Provide the [x, y] coordinate of the cell's center where the given text is located.  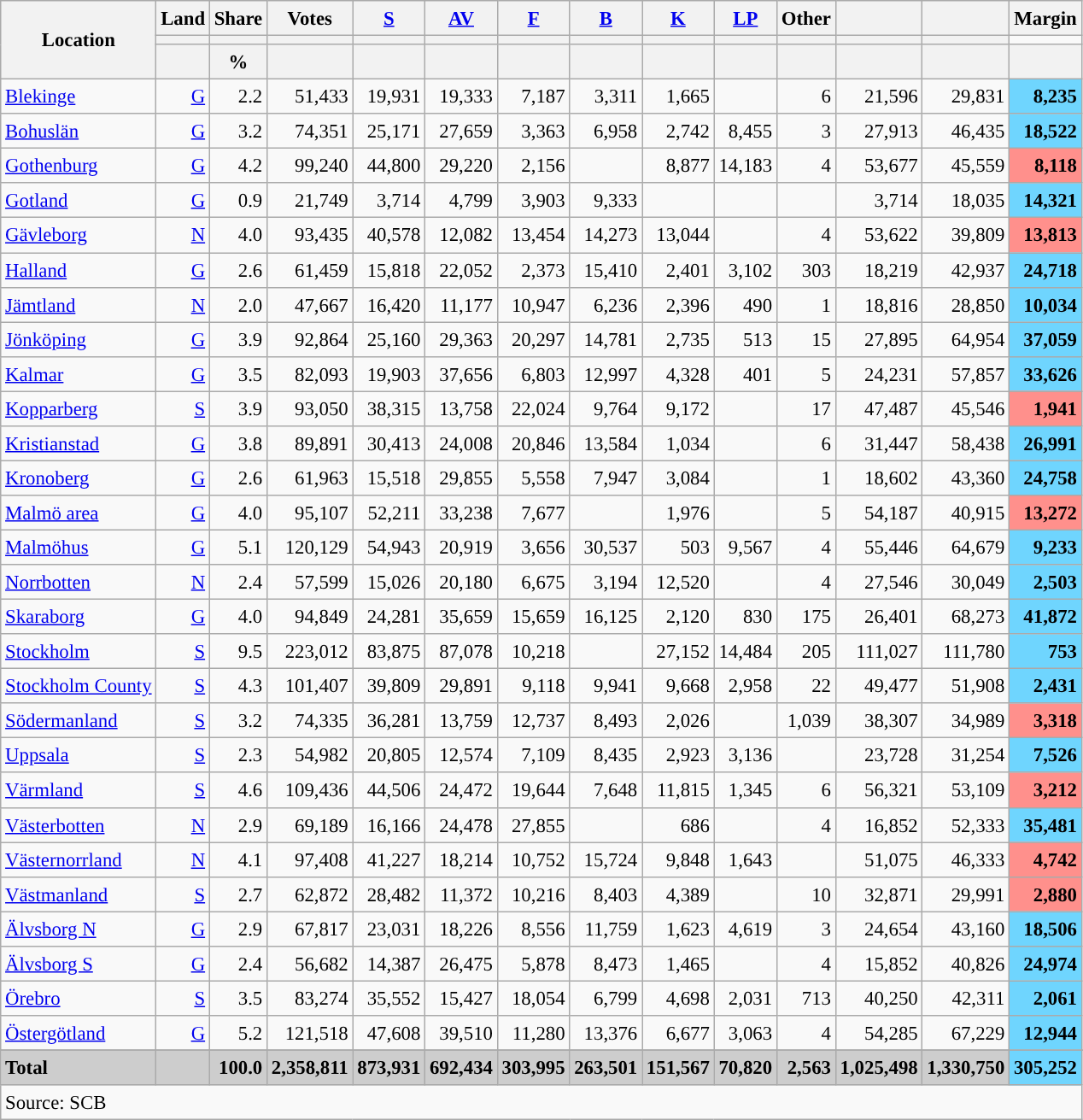
2.2 [237, 97]
61,459 [310, 270]
Värmland [79, 791]
46,435 [966, 132]
44,800 [389, 166]
54,187 [879, 513]
7,648 [606, 791]
1,643 [745, 859]
1,465 [678, 964]
8,118 [1045, 166]
Share [237, 19]
69,189 [310, 825]
Västmanland [79, 894]
2,120 [678, 617]
24,974 [1045, 964]
3,194 [606, 583]
692,434 [461, 1068]
68,273 [966, 617]
25,171 [389, 132]
61,963 [310, 478]
3,212 [1045, 791]
10 [806, 894]
21,749 [310, 200]
3,656 [533, 547]
18,035 [966, 200]
11,372 [461, 894]
64,679 [966, 547]
713 [806, 998]
120,129 [310, 547]
35,481 [1045, 825]
43,360 [966, 478]
6,677 [678, 1034]
490 [745, 304]
2,031 [745, 998]
56,321 [879, 791]
13,376 [606, 1034]
92,864 [310, 340]
37,656 [461, 374]
11,815 [678, 791]
19,644 [533, 791]
F [533, 19]
18,602 [879, 478]
4.3 [237, 687]
18,816 [879, 304]
121,518 [310, 1034]
13,044 [678, 236]
12,997 [606, 374]
1,025,498 [879, 1068]
99,240 [310, 166]
12,574 [461, 755]
53,677 [879, 166]
27,895 [879, 340]
62,872 [310, 894]
18,054 [533, 998]
18,522 [1045, 132]
LP [745, 19]
1,345 [745, 791]
Västerbotten [79, 825]
3,102 [745, 270]
175 [806, 617]
Skaraborg [79, 617]
13,813 [1045, 236]
51,433 [310, 97]
42,937 [966, 270]
18,214 [461, 859]
3,311 [606, 97]
7,187 [533, 97]
27,659 [461, 132]
2,742 [678, 132]
40,250 [879, 998]
29,991 [966, 894]
37,059 [1045, 340]
10,216 [533, 894]
30,413 [389, 444]
Blekinge [79, 97]
15,518 [389, 478]
K [678, 19]
8,493 [606, 721]
Kristianstad [79, 444]
64,954 [966, 340]
58,438 [966, 444]
Malmö area [79, 513]
13,454 [533, 236]
44,506 [389, 791]
14,273 [606, 236]
17 [806, 408]
55,446 [879, 547]
Halland [79, 270]
11,280 [533, 1034]
31,254 [966, 755]
18,226 [461, 929]
29,363 [461, 340]
513 [745, 340]
4,698 [678, 998]
100.0 [237, 1068]
109,436 [310, 791]
9,668 [678, 687]
51,908 [966, 687]
Kronoberg [79, 478]
9,172 [678, 408]
111,780 [966, 651]
3.8 [237, 444]
Stockholm [79, 651]
4,619 [745, 929]
29,220 [461, 166]
41,872 [1045, 617]
56,682 [310, 964]
15,410 [606, 270]
6,236 [606, 304]
2,396 [678, 304]
12,520 [678, 583]
29,831 [966, 97]
263,501 [606, 1068]
13,758 [461, 408]
Margin [1045, 19]
7,526 [1045, 755]
4.1 [237, 859]
Gotland [79, 200]
35,552 [389, 998]
34,989 [966, 721]
Uppsala [79, 755]
11,759 [606, 929]
22 [806, 687]
14,387 [389, 964]
83,875 [389, 651]
87,078 [461, 651]
Votes [310, 19]
22,052 [461, 270]
45,546 [966, 408]
5,558 [533, 478]
873,931 [389, 1068]
33,626 [1045, 374]
2,156 [533, 166]
10,218 [533, 651]
21,596 [879, 97]
42,311 [966, 998]
15,427 [461, 998]
Östergötland [79, 1034]
38,307 [879, 721]
82,093 [310, 374]
20,846 [533, 444]
24,718 [1045, 270]
8,403 [606, 894]
8,877 [678, 166]
20,297 [533, 340]
24,478 [461, 825]
3,084 [678, 478]
6,958 [606, 132]
Stockholm County [79, 687]
54,285 [879, 1034]
5.2 [237, 1034]
89,891 [310, 444]
686 [678, 825]
Jönköping [79, 340]
83,274 [310, 998]
70,820 [745, 1068]
14,321 [1045, 200]
Västernorrland [79, 859]
2,431 [1045, 687]
15,724 [606, 859]
0.9 [237, 200]
AV [461, 19]
9,848 [678, 859]
303 [806, 270]
1,665 [678, 97]
2,880 [1045, 894]
151,567 [678, 1068]
16,852 [879, 825]
3,903 [533, 200]
22,024 [533, 408]
Other [806, 19]
26,401 [879, 617]
18,506 [1045, 929]
6,675 [533, 583]
B [606, 19]
10,752 [533, 859]
303,995 [533, 1068]
3,063 [745, 1034]
5.1 [237, 547]
14,781 [606, 340]
24,758 [1045, 478]
7,109 [533, 755]
Land [183, 19]
54,982 [310, 755]
Kopparberg [79, 408]
27,546 [879, 583]
47,608 [389, 1034]
26,475 [461, 964]
2,373 [533, 270]
14,183 [745, 166]
753 [1045, 651]
15,818 [389, 270]
9,941 [606, 687]
4.2 [237, 166]
31,447 [879, 444]
10,947 [533, 304]
9.5 [237, 651]
Älvsborg S [79, 964]
12,082 [461, 236]
2.7 [237, 894]
3,318 [1045, 721]
40,578 [389, 236]
24,281 [389, 617]
27,913 [879, 132]
2,026 [678, 721]
14,484 [745, 651]
32,871 [879, 894]
53,622 [879, 236]
2,563 [806, 1068]
8,455 [745, 132]
9,333 [606, 200]
47,667 [310, 304]
28,482 [389, 894]
24,472 [461, 791]
33,238 [461, 513]
Kalmar [79, 374]
13,759 [461, 721]
67,817 [310, 929]
2,923 [678, 755]
1,976 [678, 513]
8,473 [606, 964]
20,180 [461, 583]
9,118 [533, 687]
16,166 [389, 825]
2.0 [237, 304]
2,503 [1045, 583]
30,537 [606, 547]
15 [806, 340]
4,799 [461, 200]
1,623 [678, 929]
20,919 [461, 547]
29,891 [461, 687]
Bohuslän [79, 132]
95,107 [310, 513]
45,559 [966, 166]
13,272 [1045, 513]
23,728 [879, 755]
30,049 [966, 583]
9,764 [606, 408]
Södermanland [79, 721]
4,328 [678, 374]
101,407 [310, 687]
43,160 [966, 929]
1,034 [678, 444]
36,281 [389, 721]
13,584 [606, 444]
Malmöhus [79, 547]
2,358,811 [310, 1068]
15,852 [879, 964]
% [237, 62]
Total [79, 1068]
41,227 [389, 859]
40,915 [966, 513]
830 [745, 617]
49,477 [879, 687]
3,136 [745, 755]
1,941 [1045, 408]
74,335 [310, 721]
29,855 [461, 478]
19,333 [461, 97]
401 [745, 374]
26,991 [1045, 444]
74,351 [310, 132]
10,034 [1045, 304]
27,152 [678, 651]
8,235 [1045, 97]
27,855 [533, 825]
47,487 [879, 408]
19,903 [389, 374]
40,826 [966, 964]
205 [806, 651]
Örebro [79, 998]
93,435 [310, 236]
35,659 [461, 617]
18,219 [879, 270]
28,850 [966, 304]
94,849 [310, 617]
7,677 [533, 513]
Gävleborg [79, 236]
15,659 [533, 617]
Location [79, 40]
7,947 [606, 478]
24,008 [461, 444]
46,333 [966, 859]
57,857 [966, 374]
4,389 [678, 894]
Source: SCB [541, 1102]
5,878 [533, 964]
15,026 [389, 583]
39,510 [461, 1034]
2,401 [678, 270]
16,125 [606, 617]
4,742 [1045, 859]
52,211 [389, 513]
67,229 [966, 1034]
Gothenburg [79, 166]
51,075 [879, 859]
1,330,750 [966, 1068]
Norrbotten [79, 583]
11,177 [461, 304]
57,599 [310, 583]
97,408 [310, 859]
53,109 [966, 791]
19,931 [389, 97]
9,233 [1045, 547]
38,315 [389, 408]
4.6 [237, 791]
54,943 [389, 547]
8,556 [533, 929]
25,160 [389, 340]
Älvsborg N [79, 929]
111,027 [879, 651]
2,958 [745, 687]
223,012 [310, 651]
93,050 [310, 408]
1,039 [806, 721]
8,435 [606, 755]
2,061 [1045, 998]
3,363 [533, 132]
305,252 [1045, 1068]
9,567 [745, 547]
12,737 [533, 721]
2,735 [678, 340]
6,799 [606, 998]
503 [678, 547]
20,805 [389, 755]
52,333 [966, 825]
24,654 [879, 929]
6,803 [533, 374]
23,031 [389, 929]
2.3 [237, 755]
16,420 [389, 304]
24,231 [879, 374]
Jämtland [79, 304]
12,944 [1045, 1034]
